Search for the cell housing the specified text and yield its [X, Y] center coordinate. 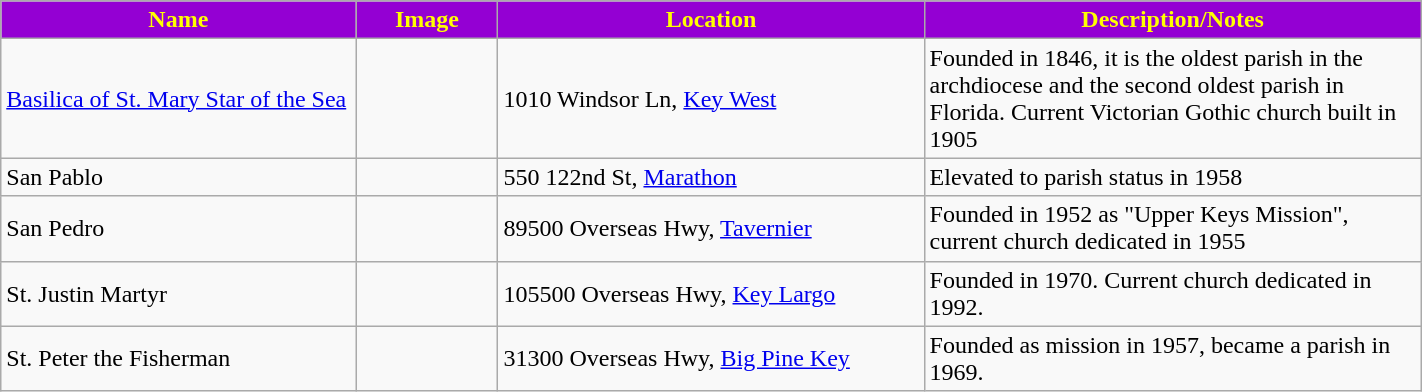
San Pablo [178, 177]
Founded in 1952 as "Upper Keys Mission", current church dedicated in 1955 [1172, 228]
Founded as mission in 1957, became a parish in 1969. [1172, 358]
San Pedro [178, 228]
31300 Overseas Hwy, Big Pine Key [711, 358]
1010 Windsor Ln, Key West [711, 98]
Elevated to parish status in 1958 [1172, 177]
Founded in 1846, it is the oldest parish in the archdiocese and the second oldest parish in Florida. Current Victorian Gothic church built in 1905 [1172, 98]
Description/Notes [1172, 20]
Name [178, 20]
550 122nd St, Marathon [711, 177]
Image [427, 20]
Founded in 1970. Current church dedicated in 1992. [1172, 294]
St. Peter the Fisherman [178, 358]
St. Justin Martyr [178, 294]
Basilica of St. Mary Star of the Sea [178, 98]
Location [711, 20]
105500 Overseas Hwy, Key Largo [711, 294]
89500 Overseas Hwy, Tavernier [711, 228]
